Scan for the cell matching the given text and deliver its [X, Y] coordinate at center. 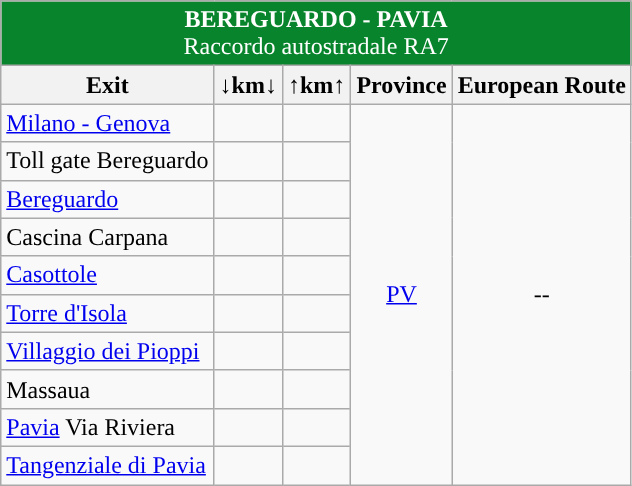
Casottole [108, 275]
Bereguardo [108, 199]
Province [402, 85]
Torre d'Isola [108, 313]
Tangenziale di Pavia [108, 465]
Toll gate Bereguardo [108, 161]
Milano - Genova [108, 123]
Massaua [108, 389]
Pavia Via Riviera [108, 427]
Exit [108, 85]
BEREGUARDO - PAVIARaccordo autostradale RA7 [316, 34]
↓km↓ [248, 85]
Villaggio dei Pioppi [108, 351]
↑km↑ [316, 85]
-- [542, 294]
Cascina Carpana [108, 237]
European Route [542, 85]
PV [402, 294]
